Output the (X, Y) coordinate of the center of the cell containing the given text.  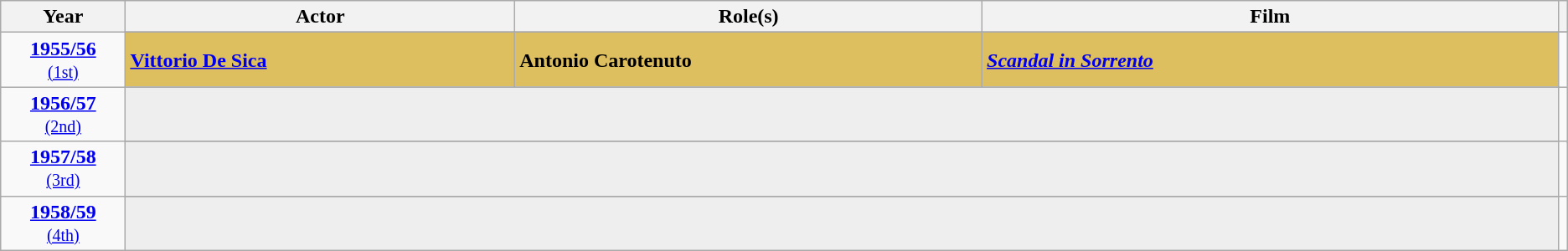
Year (64, 17)
Antonio Carotenuto (749, 60)
1956/57(2nd) (64, 114)
Role(s) (749, 17)
Vittorio De Sica (320, 60)
1955/56(1st) (64, 60)
Film (1271, 17)
Actor (320, 17)
Scandal in Sorrento (1271, 60)
1958/59(4th) (64, 223)
1957/58(3rd) (64, 169)
